Find where the given text appears and provide that cell's center as (X, Y) coordinate. 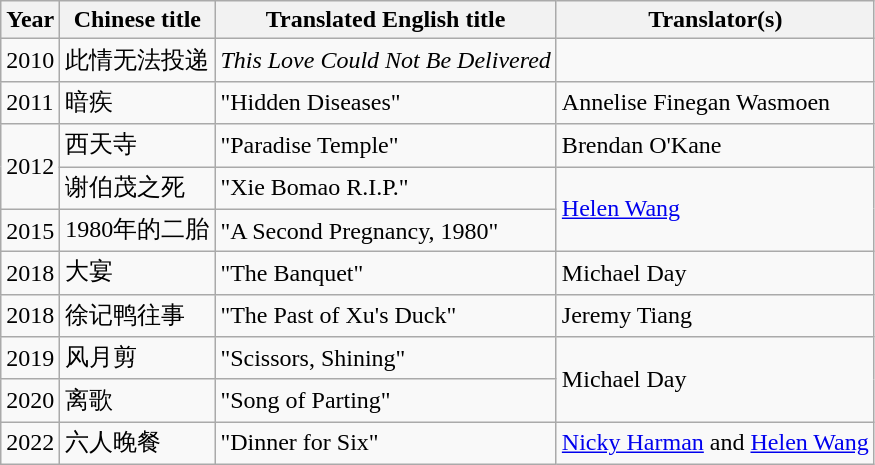
风月剪 (138, 358)
"Paradise Temple" (386, 146)
Helen Wang (715, 208)
"The Past of Xu's Duck" (386, 316)
此情无法投递 (138, 60)
2010 (30, 60)
2012 (30, 166)
"The Banquet" (386, 274)
"Song of Parting" (386, 400)
2019 (30, 358)
离歌 (138, 400)
谢伯茂之死 (138, 188)
Translator(s) (715, 20)
Nicky Harman and Helen Wang (715, 444)
Year (30, 20)
This Love Could Not Be Delivered (386, 60)
Annelise Finegan Wasmoen (715, 102)
西天寺 (138, 146)
"Xie Bomao R.I.P." (386, 188)
"A Second Pregnancy, 1980" (386, 230)
2020 (30, 400)
1980年的二胎 (138, 230)
暗疾 (138, 102)
Chinese title (138, 20)
"Dinner for Six" (386, 444)
Brendan O'Kane (715, 146)
2015 (30, 230)
Translated English title (386, 20)
大宴 (138, 274)
"Hidden Diseases" (386, 102)
2022 (30, 444)
"Scissors, Shining" (386, 358)
六人晚餐 (138, 444)
2011 (30, 102)
徐记鸭往事 (138, 316)
Jeremy Tiang (715, 316)
